Return the [x, y] coordinate for the center point of the cell that contains the specified text.  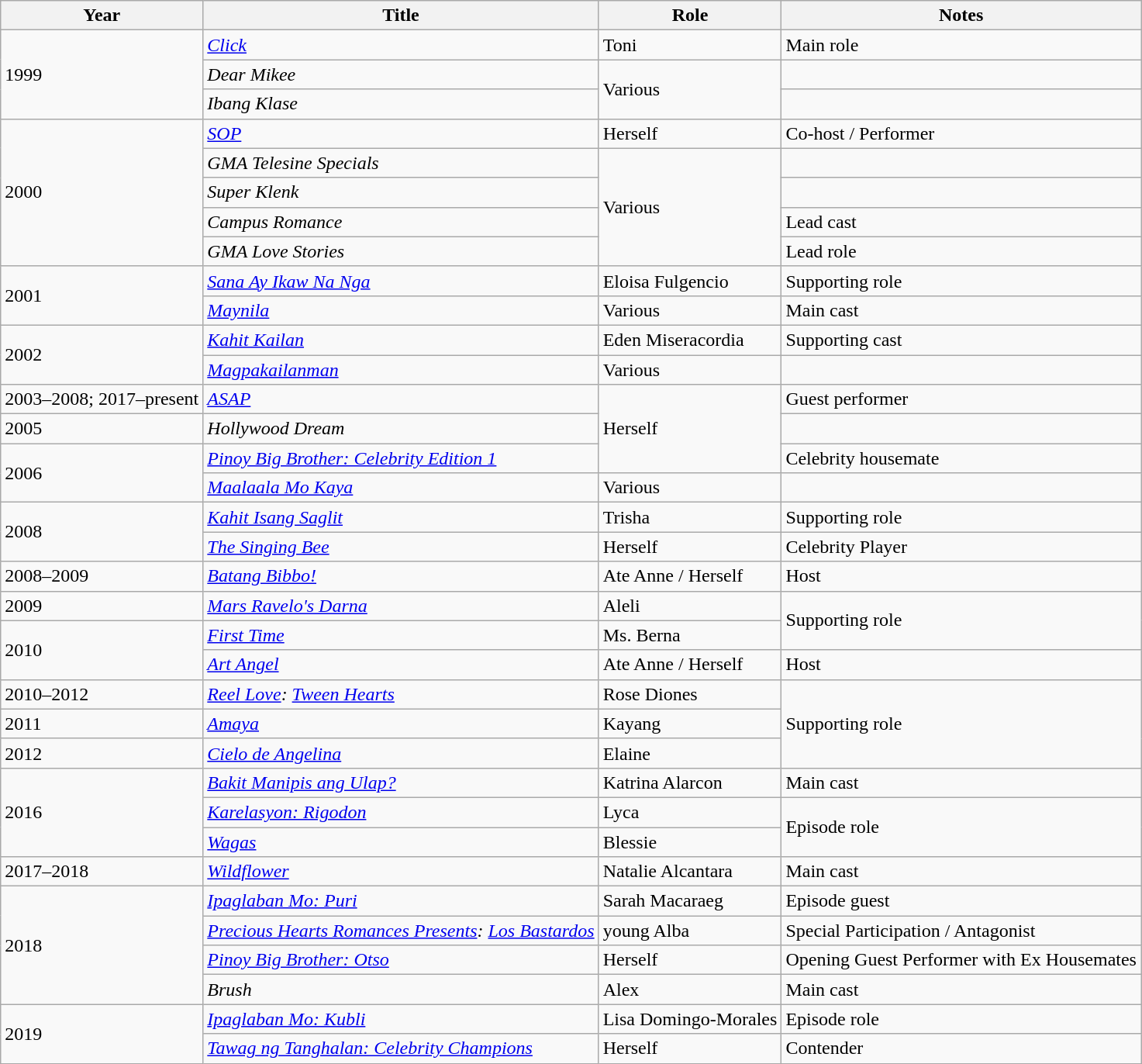
2010 [102, 650]
Sana Ay Ikaw Na Nga [401, 281]
Supporting cast [961, 340]
2006 [102, 473]
Mars Ravelo's Darna [401, 606]
Contender [961, 1048]
Kahit Isang Saglit [401, 517]
Maalaala Mo Kaya [401, 488]
2016 [102, 812]
Cielo de Angelina [401, 753]
Brush [401, 990]
Eloisa Fulgencio [690, 281]
2019 [102, 1034]
2008–2009 [102, 576]
2017–2018 [102, 872]
2005 [102, 429]
Ibang Klase [401, 104]
Ms. Berna [690, 635]
Sarah Macaraeg [690, 901]
First Time [401, 635]
2010–2012 [102, 694]
Lyca [690, 812]
2012 [102, 753]
2011 [102, 724]
Natalie Alcantara [690, 872]
Main role [961, 45]
Pinoy Big Brother: Celebrity Edition 1 [401, 458]
Campus Romance [401, 222]
Role [690, 16]
Hollywood Dream [401, 429]
Trisha [690, 517]
Blessie [690, 841]
Eden Miseracordia [690, 340]
ASAP [401, 399]
1999 [102, 74]
SOP [401, 133]
Episode guest [961, 901]
Tawag ng Tanghalan: Celebrity Champions [401, 1048]
Click [401, 45]
Katrina Alarcon [690, 782]
2009 [102, 606]
2018 [102, 945]
2002 [102, 354]
Magpakailanman [401, 370]
Lisa Domingo-Morales [690, 1019]
Kayang [690, 724]
Karelasyon: Rigodon [401, 812]
The Singing Bee [401, 547]
Dear Mikee [401, 74]
GMA Telesine Specials [401, 163]
Ipaglaban Mo: Puri [401, 901]
Co-host / Performer [961, 133]
Guest performer [961, 399]
Maynila [401, 310]
Notes [961, 16]
2001 [102, 295]
Aleli [690, 606]
Pinoy Big Brother: Otso [401, 960]
Special Participation / Antagonist [961, 931]
2000 [102, 192]
Wagas [401, 841]
Super Klenk [401, 192]
Celebrity housemate [961, 458]
Title [401, 16]
Batang Bibbo! [401, 576]
Lead role [961, 251]
Ipaglaban Mo: Kubli [401, 1019]
2003–2008; 2017–present [102, 399]
Bakit Manipis ang Ulap? [401, 782]
Art Angel [401, 665]
Precious Hearts Romances Presents: Los Bastardos [401, 931]
Rose Diones [690, 694]
Amaya [401, 724]
Year [102, 16]
Lead cast [961, 222]
Celebrity Player [961, 547]
Toni [690, 45]
GMA Love Stories [401, 251]
2008 [102, 532]
Wildflower [401, 872]
Reel Love: Tween Hearts [401, 694]
young Alba [690, 931]
Alex [690, 990]
Kahit Kailan [401, 340]
Opening Guest Performer with Ex Housemates [961, 960]
Elaine [690, 753]
